Return [X, Y] of the center of cell containing provided text 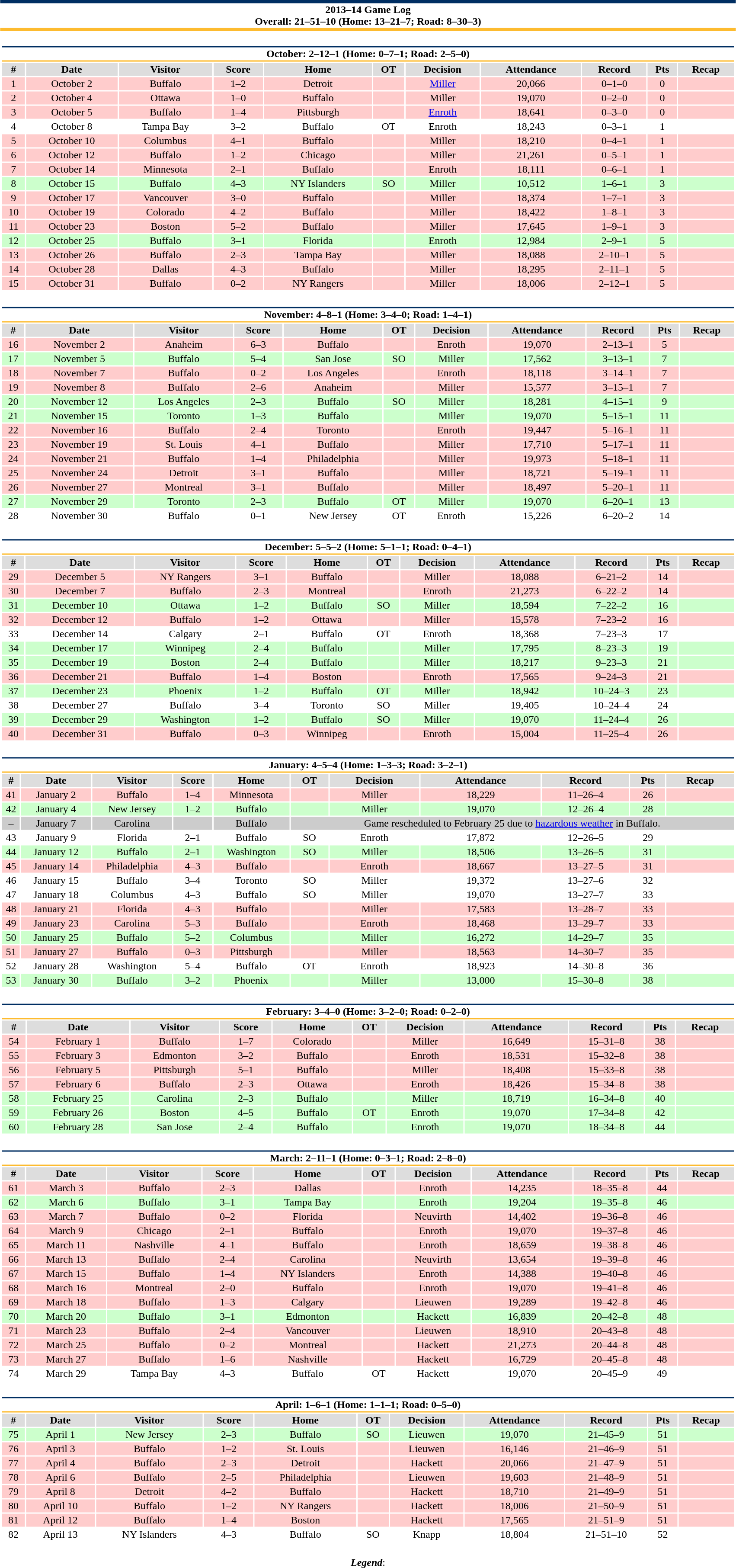
February 28 [78, 1127]
19–37–8 [610, 1231]
64 [13, 1231]
20–42–8 [610, 1316]
November 15 [79, 416]
November 30 [79, 516]
66 [13, 1259]
October 2 [72, 83]
21–48–9 [606, 1477]
April 10 [61, 1506]
17,583 [480, 909]
19,289 [522, 1302]
63 [13, 1217]
15–33–8 [606, 1070]
15,577 [537, 387]
April 4 [61, 1463]
March 6 [66, 1202]
18,659 [522, 1245]
March 11 [66, 1245]
January 4 [56, 809]
12,984 [531, 241]
16,649 [516, 1041]
October 28 [72, 269]
January 12 [56, 852]
March 29 [66, 1373]
18,210 [531, 141]
19–42–8 [610, 1302]
6–3 [258, 345]
8–23–3 [611, 648]
20–45–8 [610, 1360]
December 5 [80, 577]
March 16 [66, 1288]
March 18 [66, 1302]
March 3 [66, 1188]
73 [13, 1360]
2–10–1 [614, 255]
Game rescheduled to February 25 due to hazardous weather in Buffalo. [512, 823]
18–35–8 [610, 1188]
17,872 [480, 838]
March 20 [66, 1316]
10–24–4 [611, 705]
November 8 [79, 387]
18,506 [480, 852]
5–17–1 [618, 444]
October 10 [72, 141]
January 14 [56, 866]
0–3–0 [614, 112]
69 [13, 1302]
1–9–1 [614, 226]
6–20–2 [618, 516]
72 [13, 1345]
13–27–6 [586, 880]
11–24–4 [611, 719]
January 28 [56, 966]
21–50–9 [606, 1506]
April 12 [61, 1520]
October 25 [72, 241]
April: 1–6–1 (Home: 1–1–1; Road: 0–5–0) [368, 1405]
18,295 [531, 269]
10,512 [531, 184]
19,973 [537, 459]
March 23 [66, 1331]
January 18 [56, 895]
18,426 [516, 1084]
March 7 [66, 1217]
December 17 [80, 648]
March: 2–11–1 (Home: 0–3–1; Road: 2–8–0) [368, 1158]
18,229 [480, 795]
February 6 [78, 1084]
3–13–1 [618, 359]
81 [13, 1520]
October 14 [72, 169]
18,594 [525, 605]
11–25–4 [611, 734]
47 [11, 895]
March 25 [66, 1345]
39 [13, 719]
10 [13, 212]
5–19–1 [618, 473]
October 31 [72, 283]
20–44–8 [610, 1345]
27 [13, 501]
14,388 [522, 1274]
18,374 [531, 198]
February 26 [78, 1113]
65 [13, 1245]
0–1 [258, 516]
5–20–1 [618, 487]
November 24 [79, 473]
74 [13, 1373]
19,204 [522, 1202]
18,710 [515, 1492]
December 29 [80, 719]
November 7 [79, 373]
17,795 [525, 648]
20–43–8 [610, 1331]
18,111 [531, 169]
18,563 [480, 952]
18,217 [525, 662]
19–41–8 [610, 1288]
43 [11, 838]
6–21–2 [611, 577]
January: 4–5–4 (Home: 1–3–3; Road: 3–2–1) [368, 765]
0–6–1 [614, 169]
71 [13, 1331]
3–0 [238, 198]
79 [13, 1492]
80 [13, 1506]
9–23–3 [611, 662]
3–14–1 [618, 373]
19–36–8 [610, 1217]
December 10 [80, 605]
21–47–9 [606, 1463]
82 [13, 1534]
December 27 [80, 705]
4–15–1 [618, 402]
78 [13, 1477]
January 25 [56, 937]
February 3 [78, 1056]
December: 5–5–2 (Home: 5–1–1; Road: 0–4–1) [368, 547]
November 19 [79, 444]
January 15 [56, 880]
1–6–1 [614, 184]
13–27–7 [586, 895]
December 21 [80, 677]
March 9 [66, 1231]
16,272 [480, 937]
October 4 [72, 98]
56 [14, 1070]
2–11–1 [614, 269]
November 12 [79, 402]
2–0 [227, 1288]
October 15 [72, 184]
April 8 [61, 1492]
16,729 [522, 1360]
77 [13, 1463]
61 [13, 1188]
5–16–1 [618, 430]
7–23–2 [611, 620]
34 [13, 648]
13,654 [522, 1259]
18,942 [525, 691]
19,447 [537, 430]
18,719 [516, 1098]
December 23 [80, 691]
December 19 [80, 662]
February 5 [78, 1070]
October: 2–12–1 (Home: 0–7–1; Road: 2–5–0) [368, 54]
18,531 [516, 1056]
February 1 [78, 1041]
15–30–8 [586, 981]
November: 4–8–1 (Home: 3–4–0; Road: 1–4–1) [368, 315]
13–27–5 [586, 866]
15,226 [537, 516]
December 7 [80, 591]
6–22–2 [611, 591]
5–3 [193, 923]
13,000 [480, 981]
18,804 [515, 1534]
19,603 [515, 1477]
October 5 [72, 112]
February 25 [78, 1098]
14,235 [522, 1188]
18,667 [480, 866]
45 [11, 866]
2–9–1 [614, 241]
October 8 [72, 127]
13–29–7 [586, 923]
17,562 [537, 359]
14–29–7 [586, 937]
January 21 [56, 909]
December 12 [80, 620]
76 [13, 1449]
21–49–9 [606, 1492]
2013–14 Game LogOverall: 21–51–10 (Home: 13–21–7; Road: 8–30–3) [368, 16]
18,408 [516, 1070]
November 21 [79, 459]
13–28–7 [586, 909]
2–6 [258, 387]
7–22–2 [611, 605]
18,910 [522, 1331]
22 [13, 430]
18,281 [537, 402]
21–45–9 [606, 1435]
25 [13, 473]
November 5 [79, 359]
7–23–3 [611, 634]
14–30–8 [586, 966]
11–26–4 [586, 795]
19–39–8 [610, 1259]
October 12 [72, 155]
50 [11, 937]
20–45–9 [610, 1373]
21,261 [531, 155]
3–15–1 [618, 387]
55 [14, 1056]
15,578 [525, 620]
15–32–8 [606, 1056]
16,146 [515, 1449]
15 [13, 283]
18,243 [531, 127]
2–13–1 [618, 345]
2–5 [229, 1477]
February: 3–4–0 (Home: 3–2–0; Road: 0–2–0) [368, 1011]
67 [13, 1274]
18,468 [480, 923]
6 [13, 155]
21–46–9 [606, 1449]
Knapp [426, 1534]
October 26 [72, 255]
19–40–8 [610, 1274]
0–1–0 [614, 83]
1–7 [246, 1041]
18,422 [531, 212]
62 [13, 1202]
0–4–1 [614, 141]
15–34–8 [606, 1084]
1–6 [227, 1360]
18,497 [537, 487]
4 [13, 127]
53 [11, 981]
57 [14, 1084]
19,372 [480, 880]
18 [13, 373]
37 [13, 691]
21–51–10 [606, 1534]
January 30 [56, 981]
68 [13, 1288]
59 [14, 1113]
April 6 [61, 1477]
2 [13, 98]
58 [14, 1098]
– [11, 823]
19–35–8 [610, 1202]
October 17 [72, 198]
January 23 [56, 923]
18,721 [537, 473]
5–18–1 [618, 459]
March 15 [66, 1274]
November 16 [79, 430]
9–24–3 [611, 677]
14–30–7 [586, 952]
75 [13, 1435]
0–5–1 [614, 155]
0–3–1 [614, 127]
17,710 [537, 444]
18,641 [531, 112]
10–24–3 [611, 691]
18,368 [525, 634]
4–5 [246, 1113]
October 19 [72, 212]
15–31–8 [606, 1041]
5–1 [246, 1070]
December 14 [80, 634]
54 [14, 1041]
January 2 [56, 795]
November 27 [79, 487]
1–7–1 [614, 198]
8 [13, 184]
12–26–5 [586, 838]
November 2 [79, 345]
March 27 [66, 1360]
January 7 [56, 823]
41 [11, 795]
13–26–5 [586, 852]
21–51–9 [606, 1520]
December 31 [80, 734]
16–34–8 [606, 1098]
October 23 [72, 226]
19–38–8 [610, 1245]
20 [13, 402]
6–20–1 [618, 501]
5–15–1 [618, 416]
17,645 [531, 226]
30 [13, 591]
April 3 [61, 1449]
70 [13, 1316]
18,923 [480, 966]
2–12–1 [614, 283]
14,402 [522, 1217]
12–26–4 [586, 809]
16,839 [522, 1316]
18,118 [537, 373]
1–8–1 [614, 212]
60 [14, 1127]
19,405 [525, 705]
April 13 [61, 1534]
0–2–0 [614, 98]
April 1 [61, 1435]
January 27 [56, 952]
March 13 [66, 1259]
January 9 [56, 838]
18–34–8 [606, 1127]
12 [13, 241]
17–34–8 [606, 1113]
15,004 [525, 734]
November 29 [79, 501]
1–0 [238, 98]
